Determine the (x, y) coordinate at the center of the cell enclosing the given text.  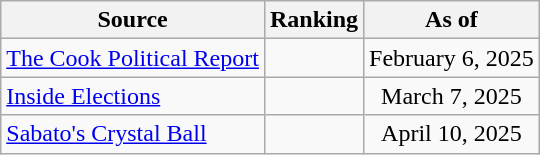
As of (452, 20)
Inside Elections (133, 96)
Ranking (314, 20)
April 10, 2025 (452, 134)
Source (133, 20)
Sabato's Crystal Ball (133, 134)
March 7, 2025 (452, 96)
The Cook Political Report (133, 58)
February 6, 2025 (452, 58)
